Search for the cell housing the specified text and yield its (x, y) center coordinate. 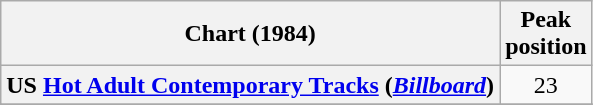
Peakposition (546, 34)
US Hot Adult Contemporary Tracks (Billboard) (250, 85)
Chart (1984) (250, 34)
23 (546, 85)
